Capture the cell that displays the provided text and extract its (X, Y) central coordinate. 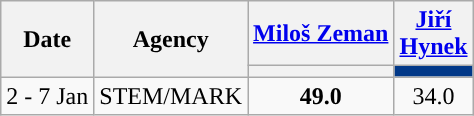
49.0 (321, 96)
2 - 7 Jan (48, 96)
Date (48, 39)
34.0 (434, 96)
STEM/MARK (171, 96)
Agency (171, 39)
Miloš Zeman (321, 34)
Jiří Hynek (434, 34)
